Find where the given text appears and provide that cell's center as (X, Y) coordinate. 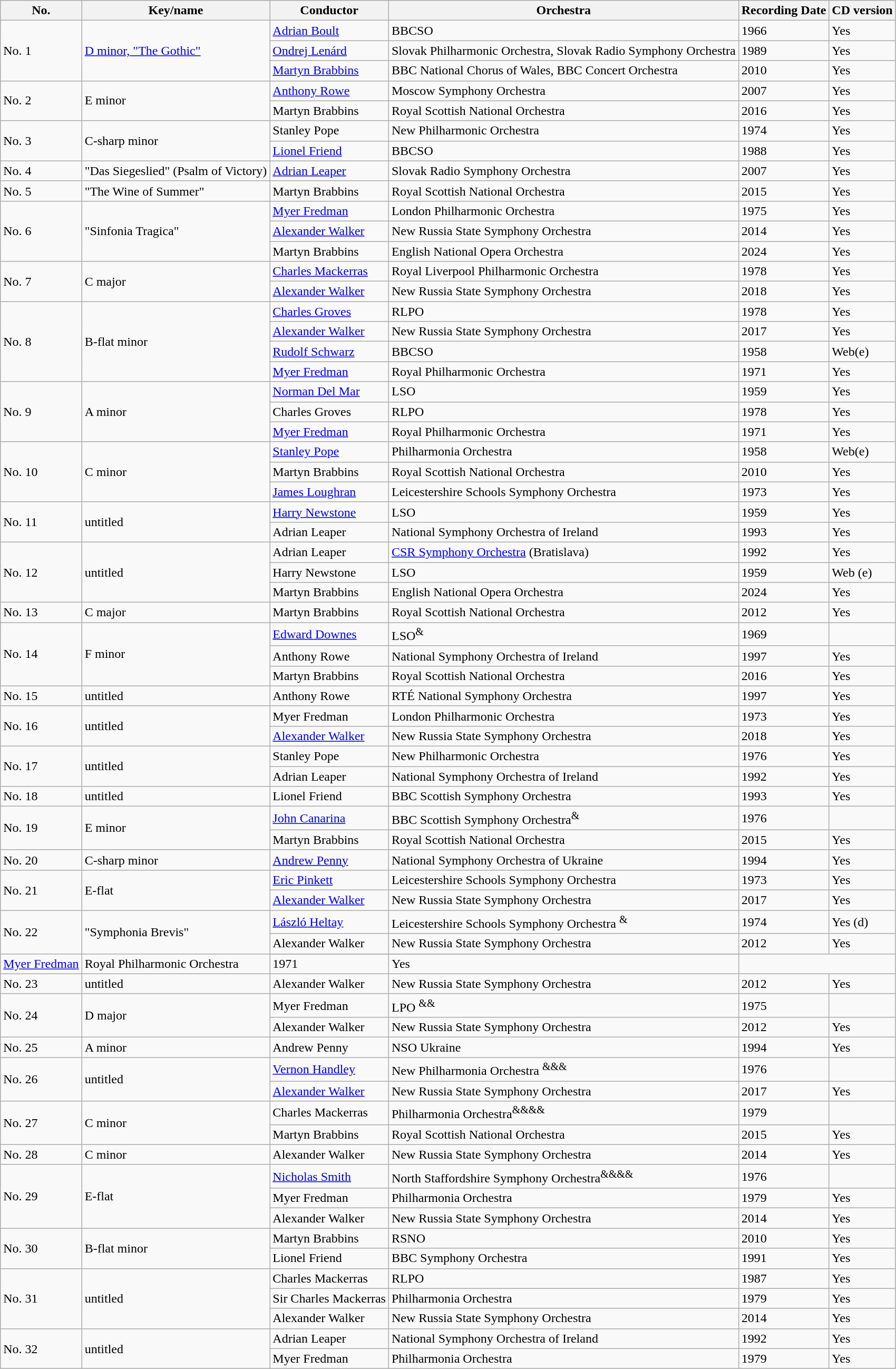
No. 26 (41, 1080)
Leicestershire Schools Symphony Orchestra & (563, 923)
No. 15 (41, 696)
No. 11 (41, 522)
No. (41, 11)
Moscow Symphony Orchestra (563, 91)
F minor (176, 655)
Vernon Handley (329, 1069)
No. 23 (41, 984)
John Canarina (329, 818)
D minor, "The Gothic" (176, 51)
No. 5 (41, 191)
No. 22 (41, 932)
LSO& (563, 635)
Orchestra (563, 11)
"Sinfonia Tragica" (176, 231)
No. 3 (41, 141)
No. 16 (41, 726)
Sir Charles Mackerras (329, 1298)
No. 28 (41, 1154)
BBC Scottish Symphony Orchestra& (563, 818)
No. 13 (41, 613)
No. 31 (41, 1298)
Slovak Radio Symphony Orchestra (563, 171)
"The Wine of Summer" (176, 191)
LPO && (563, 1006)
BBC Scottish Symphony Orchestra (563, 797)
RTÉ National Symphony Orchestra (563, 696)
No. 27 (41, 1123)
Rudolf Schwarz (329, 352)
Ondrej Lenárd (329, 51)
RSNO (563, 1238)
No. 12 (41, 572)
No. 9 (41, 412)
No. 7 (41, 281)
Web (e) (862, 572)
No. 4 (41, 171)
Yes (d) (862, 923)
No. 21 (41, 890)
No. 24 (41, 1015)
No. 32 (41, 1348)
"Symphonia Brevis" (176, 932)
CD version (862, 11)
Eric Pinkett (329, 880)
No. 20 (41, 860)
No. 19 (41, 829)
National Symphony Orchestra of Ukraine (563, 860)
No. 8 (41, 342)
Conductor (329, 11)
"Das Siegeslied" (Psalm of Victory) (176, 171)
No. 10 (41, 472)
No. 25 (41, 1047)
Nicholas Smith (329, 1177)
No. 2 (41, 101)
No. 30 (41, 1248)
NSO Ukraine (563, 1047)
Norman Del Mar (329, 392)
D major (176, 1015)
1969 (784, 635)
1991 (784, 1258)
No. 17 (41, 766)
No. 18 (41, 797)
1987 (784, 1278)
North Staffordshire Symphony Orchestra&&&& (563, 1177)
No. 29 (41, 1197)
Royal Liverpool Philharmonic Orchestra (563, 271)
BBC National Chorus of Wales, BBC Concert Orchestra (563, 71)
1966 (784, 31)
New Philharmonia Orchestra &&& (563, 1069)
CSR Symphony Orchestra (Bratislava) (563, 552)
1988 (784, 151)
Adrian Boult (329, 31)
No. 6 (41, 231)
1989 (784, 51)
James Loughran (329, 492)
BBC Symphony Orchestra (563, 1258)
No. 14 (41, 655)
László Heltay (329, 923)
Slovak Philharmonic Orchestra, Slovak Radio Symphony Orchestra (563, 51)
Key/name (176, 11)
Philharmonia Orchestra&&&& (563, 1113)
No. 1 (41, 51)
Recording Date (784, 11)
Edward Downes (329, 635)
